For the text-containing cell, return its midpoint in [x, y] coordinate format. 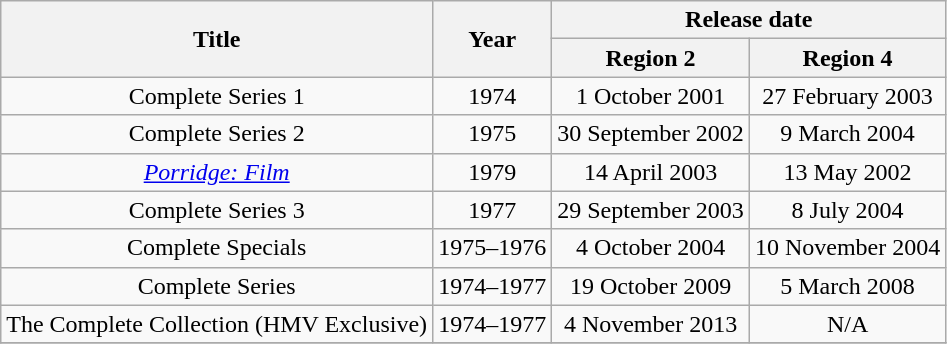
The Complete Collection (HMV Exclusive) [217, 324]
Region 4 [847, 58]
Complete Series 1 [217, 96]
Region 2 [651, 58]
Complete Series 2 [217, 134]
1979 [492, 172]
4 October 2004 [651, 248]
1975–1976 [492, 248]
9 March 2004 [847, 134]
13 May 2002 [847, 172]
27 February 2003 [847, 96]
4 November 2013 [651, 324]
Complete Specials [217, 248]
14 April 2003 [651, 172]
1974 [492, 96]
Year [492, 39]
N/A [847, 324]
Complete Series [217, 286]
5 March 2008 [847, 286]
1977 [492, 210]
30 September 2002 [651, 134]
19 October 2009 [651, 286]
1975 [492, 134]
Porridge: Film [217, 172]
Title [217, 39]
29 September 2003 [651, 210]
Release date [749, 20]
1 October 2001 [651, 96]
10 November 2004 [847, 248]
Complete Series 3 [217, 210]
8 July 2004 [847, 210]
